For the text-containing cell, return its midpoint in (x, y) coordinate format. 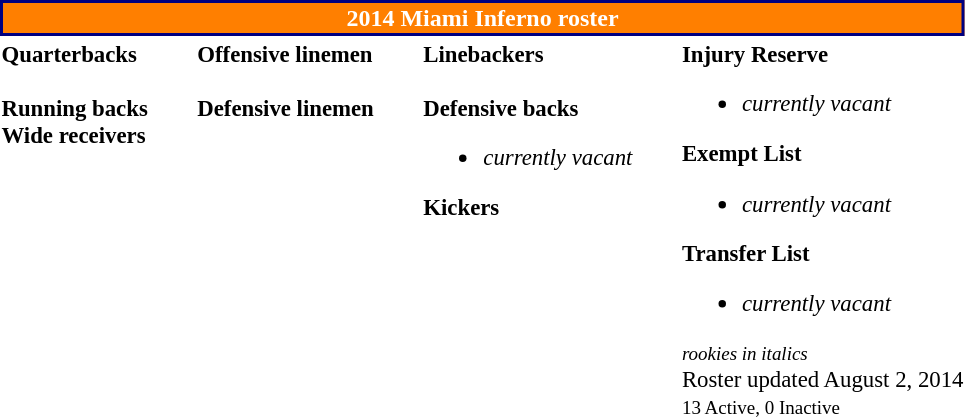
2014 Miami Inferno roster (482, 18)
